Return the [X, Y] coordinate for the center point of the cell that contains the specified text.  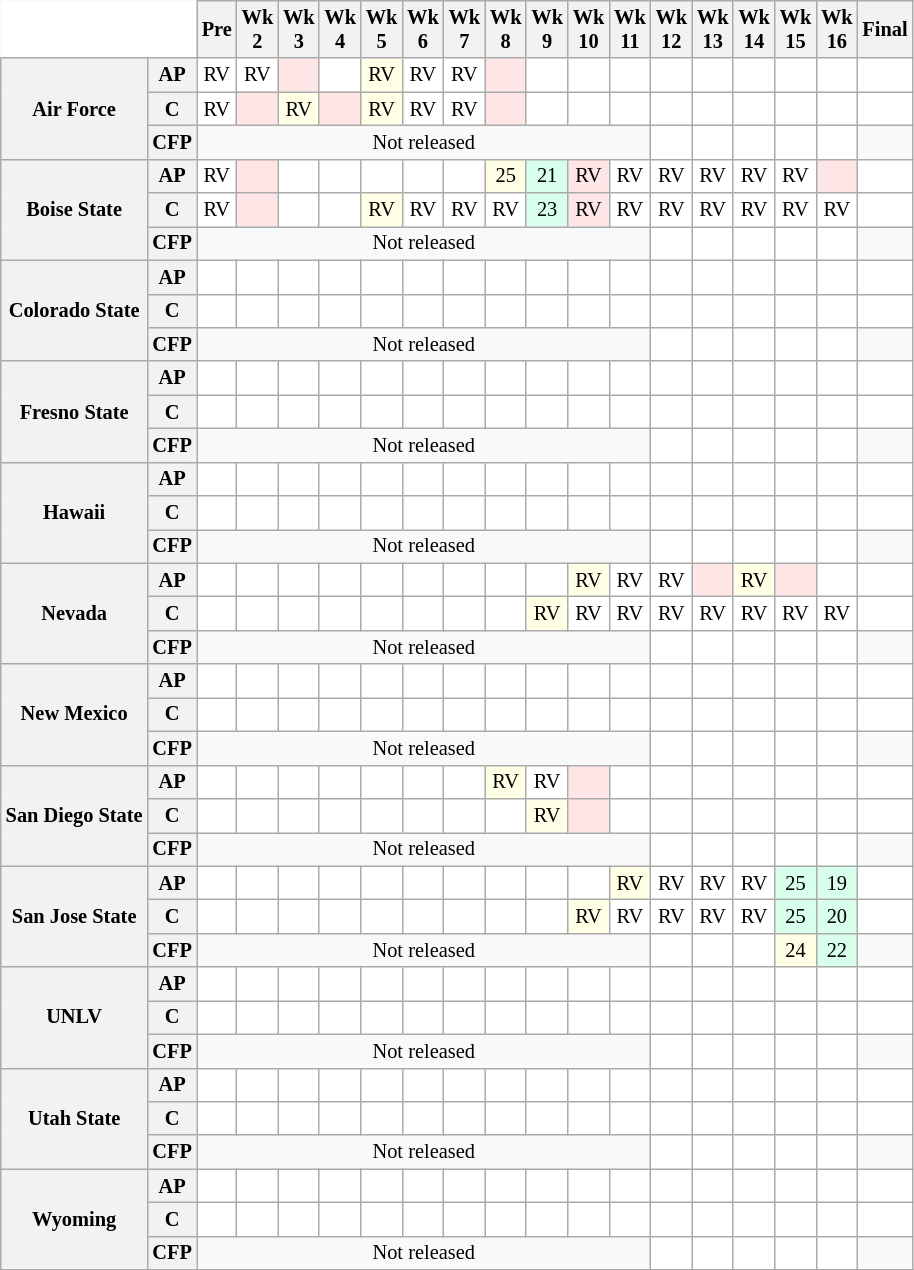
19 [836, 883]
Wk2 [258, 29]
Hawaii [74, 512]
Wk6 [422, 29]
22 [836, 950]
Wk8 [506, 29]
Wk13 [712, 29]
Wyoming [74, 1220]
Wk5 [382, 29]
Wk16 [836, 29]
San Diego State [74, 816]
Wk11 [630, 29]
Wk12 [672, 29]
Boise State [74, 210]
Final [886, 29]
Wk10 [588, 29]
Pre [217, 29]
Wk9 [546, 29]
New Mexico [74, 714]
21 [546, 176]
Wk15 [796, 29]
Colorado State [74, 310]
San Jose State [74, 916]
Wk3 [298, 29]
Air Force [74, 108]
Nevada [74, 614]
Fresno State [74, 412]
24 [796, 950]
Utah State [74, 1118]
Wk7 [464, 29]
Wk14 [754, 29]
20 [836, 916]
Wk4 [340, 29]
23 [546, 210]
UNLV [74, 1018]
